Detect which cell encompasses the target text, then output its (x, y) center coordinate. 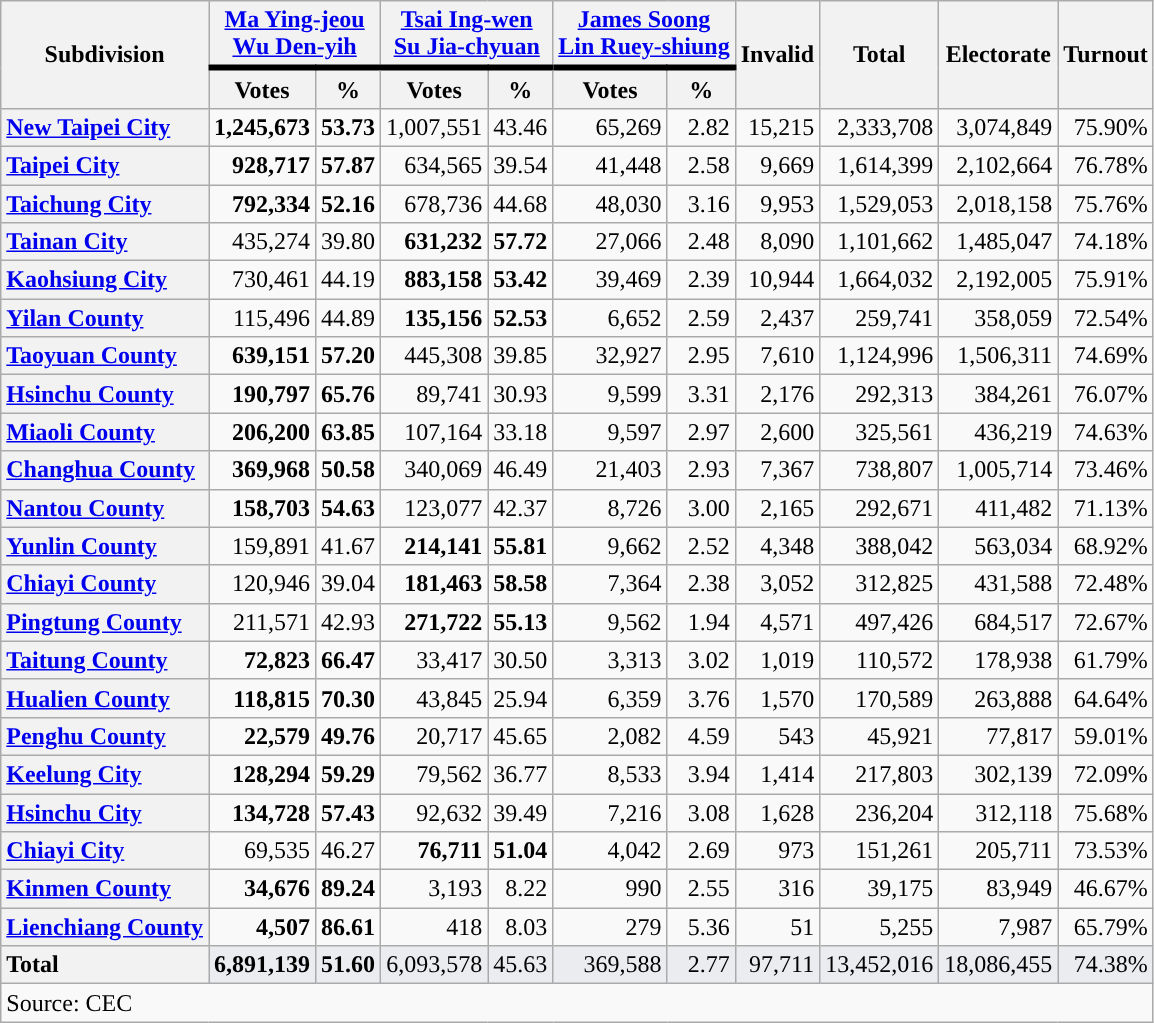
Turnout (1106, 55)
1,664,032 (880, 280)
30.50 (520, 660)
190,797 (262, 394)
33.18 (520, 432)
Invalid (777, 55)
74.18% (1106, 242)
James SoongLin Ruey-shiung (644, 34)
631,232 (434, 242)
5,255 (880, 927)
51.04 (520, 851)
312,825 (880, 584)
128,294 (262, 774)
271,722 (434, 622)
33,417 (434, 660)
170,589 (880, 698)
21,403 (610, 470)
46.67% (1106, 889)
388,042 (880, 546)
384,261 (998, 394)
3,313 (610, 660)
Tainan City (105, 242)
52.53 (520, 318)
44.19 (348, 280)
9,662 (610, 546)
2.59 (701, 318)
1,019 (777, 660)
Miaoli County (105, 432)
2.77 (701, 965)
61.79% (1106, 660)
54.63 (348, 508)
1,506,311 (998, 356)
1,101,662 (880, 242)
2,082 (610, 736)
68.92% (1106, 546)
990 (610, 889)
9,597 (610, 432)
1,124,996 (880, 356)
69,535 (262, 851)
42.37 (520, 508)
2.95 (701, 356)
6,652 (610, 318)
8,533 (610, 774)
13,452,016 (880, 965)
39.80 (348, 242)
43.46 (520, 127)
46.27 (348, 851)
36.77 (520, 774)
2,437 (777, 318)
89.24 (348, 889)
71.13% (1106, 508)
72,823 (262, 660)
159,891 (262, 546)
205,711 (998, 851)
6,891,139 (262, 965)
Hualien County (105, 698)
178,938 (998, 660)
30.93 (520, 394)
236,204 (880, 813)
634,565 (434, 165)
58.58 (520, 584)
684,517 (998, 622)
4,571 (777, 622)
2.69 (701, 851)
7,216 (610, 813)
292,671 (880, 508)
2.48 (701, 242)
2,192,005 (998, 280)
497,426 (880, 622)
Ma Ying-jeouWu Den-yih (295, 34)
110,572 (880, 660)
Yunlin County (105, 546)
2,018,158 (998, 203)
86.61 (348, 927)
25.94 (520, 698)
436,219 (998, 432)
57.20 (348, 356)
3.00 (701, 508)
Source: CEC (578, 1003)
Taipei City (105, 165)
59.01% (1106, 736)
Subdivision (105, 55)
279 (610, 927)
120,946 (262, 584)
211,571 (262, 622)
Taitung County (105, 660)
217,803 (880, 774)
59.29 (348, 774)
48,030 (610, 203)
39,469 (610, 280)
1.94 (701, 622)
2.58 (701, 165)
34,676 (262, 889)
51.60 (348, 965)
76,711 (434, 851)
7,610 (777, 356)
Hsinchu City (105, 813)
3,193 (434, 889)
151,261 (880, 851)
79,562 (434, 774)
4,348 (777, 546)
75.90% (1106, 127)
115,496 (262, 318)
2.39 (701, 280)
118,815 (262, 698)
1,570 (777, 698)
Taoyuan County (105, 356)
83,949 (998, 889)
292,313 (880, 394)
135,156 (434, 318)
73.46% (1106, 470)
39.54 (520, 165)
10,944 (777, 280)
2,102,664 (998, 165)
70.30 (348, 698)
2,176 (777, 394)
263,888 (998, 698)
92,632 (434, 813)
44.68 (520, 203)
53.73 (348, 127)
7,987 (998, 927)
74.69% (1106, 356)
435,274 (262, 242)
44.89 (348, 318)
9,953 (777, 203)
52.16 (348, 203)
3.16 (701, 203)
50.58 (348, 470)
2.97 (701, 432)
369,588 (610, 965)
Electorate (998, 55)
206,200 (262, 432)
1,414 (777, 774)
Kinmen County (105, 889)
3.08 (701, 813)
8,090 (777, 242)
39.85 (520, 356)
7,364 (610, 584)
7,367 (777, 470)
3,074,849 (998, 127)
3.02 (701, 660)
51 (777, 927)
883,158 (434, 280)
97,711 (777, 965)
3.76 (701, 698)
63.85 (348, 432)
1,245,673 (262, 127)
8.22 (520, 889)
2,333,708 (880, 127)
411,482 (998, 508)
22,579 (262, 736)
2.38 (701, 584)
Kaohsiung City (105, 280)
316 (777, 889)
4,507 (262, 927)
39,175 (880, 889)
65.76 (348, 394)
57.43 (348, 813)
41.67 (348, 546)
3.94 (701, 774)
181,463 (434, 584)
9,562 (610, 622)
973 (777, 851)
8.03 (520, 927)
Tsai Ing-wenSu Jia-chyuan (467, 34)
3,052 (777, 584)
Hsinchu County (105, 394)
65,269 (610, 127)
Changhua County (105, 470)
66.47 (348, 660)
75.68% (1106, 813)
543 (777, 736)
678,736 (434, 203)
39.04 (348, 584)
41,448 (610, 165)
74.63% (1106, 432)
312,118 (998, 813)
76.78% (1106, 165)
Nantou County (105, 508)
45.63 (520, 965)
563,034 (998, 546)
340,069 (434, 470)
Lienchiang County (105, 927)
8,726 (610, 508)
64.64% (1106, 698)
65.79% (1106, 927)
2.93 (701, 470)
55.81 (520, 546)
Keelung City (105, 774)
76.07% (1106, 394)
Pingtung County (105, 622)
730,461 (262, 280)
158,703 (262, 508)
Penghu County (105, 736)
1,529,053 (880, 203)
792,334 (262, 203)
20,717 (434, 736)
9,669 (777, 165)
358,059 (998, 318)
325,561 (880, 432)
2.52 (701, 546)
214,141 (434, 546)
302,139 (998, 774)
1,628 (777, 813)
49.76 (348, 736)
77,817 (998, 736)
5.36 (701, 927)
418 (434, 927)
27,066 (610, 242)
6,359 (610, 698)
75.76% (1106, 203)
2.82 (701, 127)
107,164 (434, 432)
1,005,714 (998, 470)
53.42 (520, 280)
18,086,455 (998, 965)
445,308 (434, 356)
73.53% (1106, 851)
431,588 (998, 584)
928,717 (262, 165)
72.67% (1106, 622)
74.38% (1106, 965)
6,093,578 (434, 965)
32,927 (610, 356)
15,215 (777, 127)
75.91% (1106, 280)
4,042 (610, 851)
134,728 (262, 813)
57.87 (348, 165)
Yilan County (105, 318)
3.31 (701, 394)
46.49 (520, 470)
57.72 (520, 242)
43,845 (434, 698)
39.49 (520, 813)
89,741 (434, 394)
1,614,399 (880, 165)
1,007,551 (434, 127)
Chiayi County (105, 584)
45,921 (880, 736)
55.13 (520, 622)
259,741 (880, 318)
2,600 (777, 432)
2,165 (777, 508)
9,599 (610, 394)
1,485,047 (998, 242)
72.48% (1106, 584)
45.65 (520, 736)
738,807 (880, 470)
369,968 (262, 470)
4.59 (701, 736)
Taichung City (105, 203)
Chiayi City (105, 851)
2.55 (701, 889)
72.09% (1106, 774)
123,077 (434, 508)
72.54% (1106, 318)
639,151 (262, 356)
New Taipei City (105, 127)
42.93 (348, 622)
